Locate the cell with the specified text and output its (x, y) center coordinate. 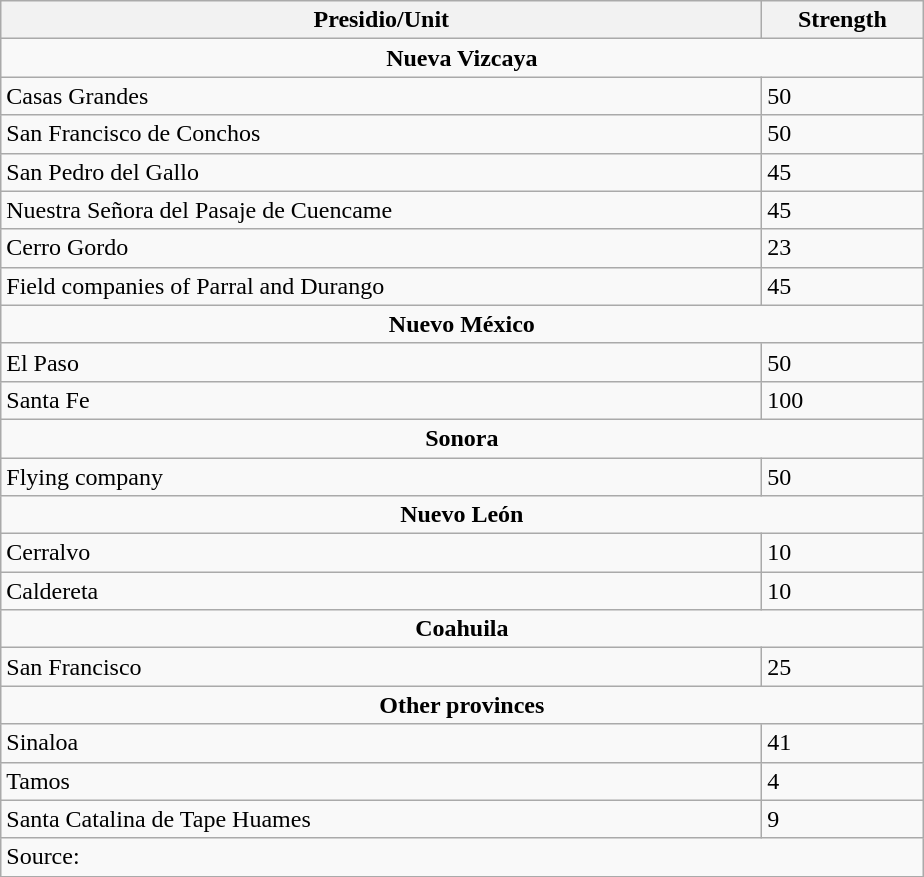
Cerro Gordo (382, 248)
4 (842, 781)
Sinaloa (382, 743)
El Paso (382, 362)
Santa Fe (382, 400)
San Francisco de Conchos (382, 134)
Nueva Vizcaya (462, 58)
Strength (842, 20)
Sonora (462, 438)
23 (842, 248)
Nuestra Señora del Pasaje de Cuencame (382, 210)
Nuevo México (462, 324)
100 (842, 400)
San Francisco (382, 667)
Nuevo León (462, 515)
Cerralvo (382, 553)
Flying company (382, 477)
Coahuila (462, 629)
41 (842, 743)
Casas Grandes (382, 96)
25 (842, 667)
Caldereta (382, 591)
Source: (462, 857)
Tamos (382, 781)
Presidio/Unit (382, 20)
San Pedro del Gallo (382, 172)
Santa Catalina de Tape Huames (382, 819)
9 (842, 819)
Other provinces (462, 705)
Field companies of Parral and Durango (382, 286)
